Return the [x, y] coordinate for the center point of the cell that contains the specified text.  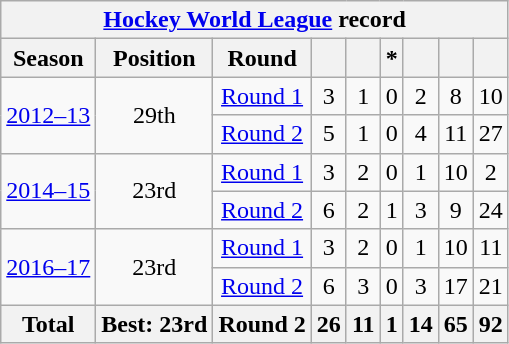
24 [490, 210]
Season [48, 58]
26 [328, 324]
4 [420, 134]
9 [456, 210]
Hockey World League record [255, 20]
29th [154, 115]
8 [456, 96]
27 [490, 134]
Round [262, 58]
65 [456, 324]
92 [490, 324]
* [392, 58]
17 [456, 286]
Position [154, 58]
2012–13 [48, 115]
14 [420, 324]
2014–15 [48, 191]
2016–17 [48, 267]
Total [48, 324]
Best: 23rd [154, 324]
21 [490, 286]
5 [328, 134]
